From the cell containing the given text, extract its center point as [x, y] coordinate. 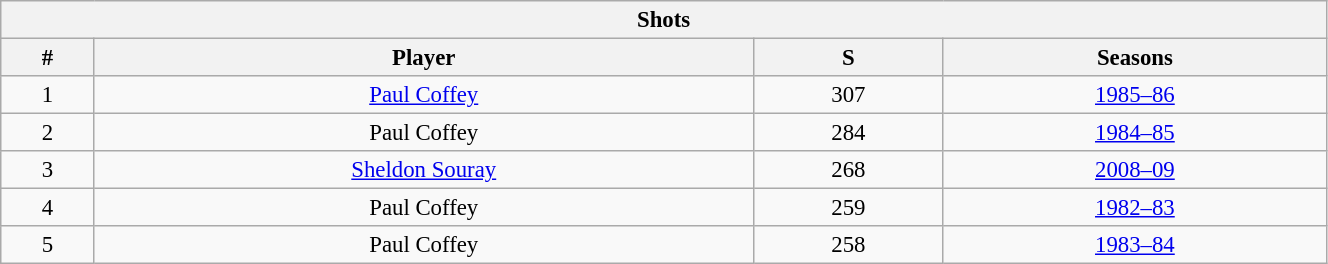
1985–86 [1134, 95]
Sheldon Souray [424, 170]
3 [48, 170]
259 [848, 208]
5 [48, 245]
258 [848, 245]
2008–09 [1134, 170]
# [48, 58]
1983–84 [1134, 245]
S [848, 58]
307 [848, 95]
Player [424, 58]
1984–85 [1134, 133]
268 [848, 170]
Shots [664, 20]
4 [48, 208]
Seasons [1134, 58]
2 [48, 133]
1982–83 [1134, 208]
284 [848, 133]
1 [48, 95]
